Scan for the cell matching the given text and deliver its [X, Y] coordinate at center. 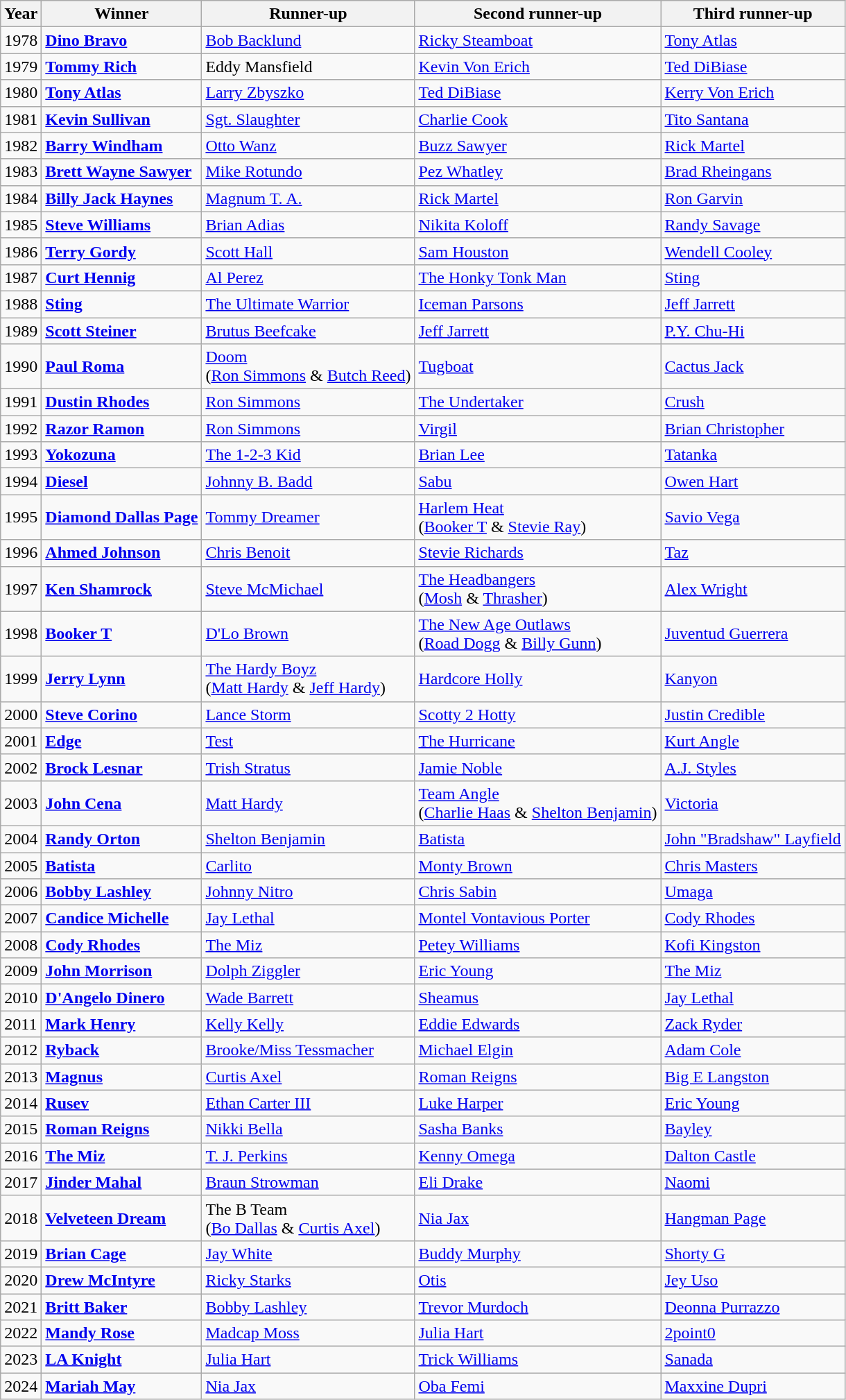
Kanyon [753, 678]
Taz [753, 553]
LA Knight [122, 1360]
1993 [21, 455]
Sanada [753, 1360]
Tommy Rich [122, 67]
Candice Michelle [122, 919]
Savio Vega [753, 518]
Dalton Castle [753, 1156]
1992 [21, 429]
Juventud Guerrera [753, 634]
Kevin Von Erich [538, 67]
The Hurricane [538, 741]
The Honky Tonk Man [538, 278]
Tatanka [753, 455]
Brian Cage [122, 1254]
Curt Hennig [122, 278]
The Hardy Boyz(Matt Hardy & Jeff Hardy) [308, 678]
2019 [21, 1254]
P.Y. Chu-Hi [753, 331]
1982 [21, 146]
Randy Savage [753, 225]
Shelton Benjamin [308, 839]
2021 [21, 1306]
2002 [21, 767]
2012 [21, 1050]
Ethan Carter III [308, 1103]
Michael Elgin [538, 1050]
Dino Bravo [122, 40]
Petey Williams [538, 945]
John Morrison [122, 971]
1983 [21, 172]
1987 [21, 278]
Terry Gordy [122, 251]
Maxxine Dupri [753, 1386]
Kurt Angle [753, 741]
D'Lo Brown [308, 634]
1985 [21, 225]
Brooke/Miss Tessmacher [308, 1050]
1988 [21, 304]
2013 [21, 1077]
Bob Backlund [308, 40]
Billy Jack Haynes [122, 198]
Drew McIntyre [122, 1280]
Second runner-up [538, 14]
Bayley [753, 1129]
Jey Uso [753, 1280]
Barry Windham [122, 146]
2point0 [753, 1333]
1986 [21, 251]
Magnus [122, 1077]
Booker T [122, 634]
Year [21, 14]
Jay White [308, 1254]
Matt Hardy [308, 803]
Scott Hall [308, 251]
Scotty 2 Hotty [538, 715]
2018 [21, 1218]
Mandy Rose [122, 1333]
Virgil [538, 429]
Diesel [122, 481]
Iceman Parsons [538, 304]
2001 [21, 741]
Eli Drake [538, 1182]
A.J. Styles [753, 767]
1989 [21, 331]
2006 [21, 892]
Kenny Omega [538, 1156]
Justin Credible [753, 715]
2014 [21, 1103]
Ken Shamrock [122, 588]
2023 [21, 1360]
Kerry Von Erich [753, 93]
2004 [21, 839]
Trish Stratus [308, 767]
Deonna Purrazzo [753, 1306]
1979 [21, 67]
The Ultimate Warrior [308, 304]
Steve Corino [122, 715]
2024 [21, 1386]
Third runner-up [753, 14]
Jinder Mahal [122, 1182]
Larry Zbyszko [308, 93]
Team Angle(Charlie Haas & Shelton Benjamin) [538, 803]
Luke Harper [538, 1103]
Steve Williams [122, 225]
Jerry Lynn [122, 678]
Buddy Murphy [538, 1254]
Sam Houston [538, 251]
Otis [538, 1280]
Umaga [753, 892]
Brett Wayne Sawyer [122, 172]
Mariah May [122, 1386]
2016 [21, 1156]
Sabu [538, 481]
Ron Garvin [753, 198]
Sheamus [538, 998]
Chris Benoit [308, 553]
Winner [122, 14]
2017 [21, 1182]
Jamie Noble [538, 767]
Kevin Sullivan [122, 119]
Mike Rotundo [308, 172]
1980 [21, 93]
1978 [21, 40]
The 1-2-3 Kid [308, 455]
The Undertaker [538, 402]
Buzz Sawyer [538, 146]
1998 [21, 634]
Crush [753, 402]
2008 [21, 945]
Shorty G [753, 1254]
1997 [21, 588]
Trick Williams [538, 1360]
Johnny Nitro [308, 892]
Hardcore Holly [538, 678]
Wade Barrett [308, 998]
Paul Roma [122, 366]
Kofi Kingston [753, 945]
Ryback [122, 1050]
Pez Whatley [538, 172]
2009 [21, 971]
Yokozuna [122, 455]
Madcap Moss [308, 1333]
Scott Steiner [122, 331]
Harlem Heat(Booker T & Stevie Ray) [538, 518]
Britt Baker [122, 1306]
Randy Orton [122, 839]
Dolph Ziggler [308, 971]
John "Bradshaw" Layfield [753, 839]
Zack Ryder [753, 1024]
Dustin Rhodes [122, 402]
Edge [122, 741]
Johnny B. Badd [308, 481]
Montel Vontavious Porter [538, 919]
2000 [21, 715]
Sasha Banks [538, 1129]
Kelly Kelly [308, 1024]
Ahmed Johnson [122, 553]
Mark Henry [122, 1024]
Rusev [122, 1103]
Ricky Steamboat [538, 40]
1990 [21, 366]
Charlie Cook [538, 119]
Sgt. Slaughter [308, 119]
1984 [21, 198]
2011 [21, 1024]
Doom(Ron Simmons & Butch Reed) [308, 366]
Razor Ramon [122, 429]
1981 [21, 119]
Ricky Starks [308, 1280]
Victoria [753, 803]
Trevor Murdoch [538, 1306]
John Cena [122, 803]
Carlito [308, 865]
Brian Christopher [753, 429]
Brock Lesnar [122, 767]
Tommy Dreamer [308, 518]
T. J. Perkins [308, 1156]
Braun Strowman [308, 1182]
Tugboat [538, 366]
Monty Brown [538, 865]
Brad Rheingans [753, 172]
Tito Santana [753, 119]
Nikita Koloff [538, 225]
Hangman Page [753, 1218]
Oba Femi [538, 1386]
Test [308, 741]
Brian Adias [308, 225]
Chris Masters [753, 865]
Eddy Mansfield [308, 67]
The B Team(Bo Dallas & Curtis Axel) [308, 1218]
Owen Hart [753, 481]
2003 [21, 803]
Diamond Dallas Page [122, 518]
2010 [21, 998]
1991 [21, 402]
Alex Wright [753, 588]
Magnum T. A. [308, 198]
Steve McMichael [308, 588]
2015 [21, 1129]
Cactus Jack [753, 366]
Naomi [753, 1182]
1994 [21, 481]
The Headbangers(Mosh & Thrasher) [538, 588]
Otto Wanz [308, 146]
2005 [21, 865]
Velveteen Dream [122, 1218]
2020 [21, 1280]
Wendell Cooley [753, 251]
Adam Cole [753, 1050]
Curtis Axel [308, 1077]
Eddie Edwards [538, 1024]
1996 [21, 553]
2022 [21, 1333]
Runner-up [308, 14]
Brutus Beefcake [308, 331]
1995 [21, 518]
Chris Sabin [538, 892]
D'Angelo Dinero [122, 998]
2007 [21, 919]
Stevie Richards [538, 553]
Brian Lee [538, 455]
1999 [21, 678]
Lance Storm [308, 715]
Nikki Bella [308, 1129]
The New Age Outlaws(Road Dogg & Billy Gunn) [538, 634]
Big E Langston [753, 1077]
Al Perez [308, 278]
